Capture the cell that displays the provided text and extract its (x, y) central coordinate. 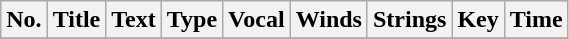
Vocal (257, 20)
No. (24, 20)
Title (76, 20)
Strings (409, 20)
Winds (328, 20)
Type (192, 20)
Text (134, 20)
Time (536, 20)
Key (478, 20)
